Find where the given text appears and provide that cell's center as (x, y) coordinate. 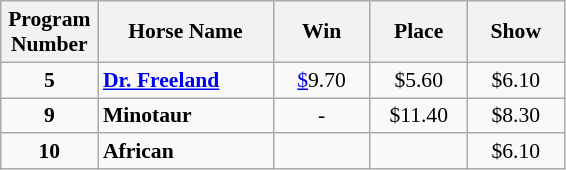
Horse Name (186, 32)
$9.70 (322, 80)
Dr. Freeland (186, 80)
Program Number (50, 32)
$11.40 (418, 116)
9 (50, 116)
$8.30 (516, 116)
Minotaur (186, 116)
African (186, 152)
Show (516, 32)
- (322, 116)
10 (50, 152)
$5.60 (418, 80)
Place (418, 32)
5 (50, 80)
Win (322, 32)
